Find where the given text appears and provide that cell's center as (X, Y) coordinate. 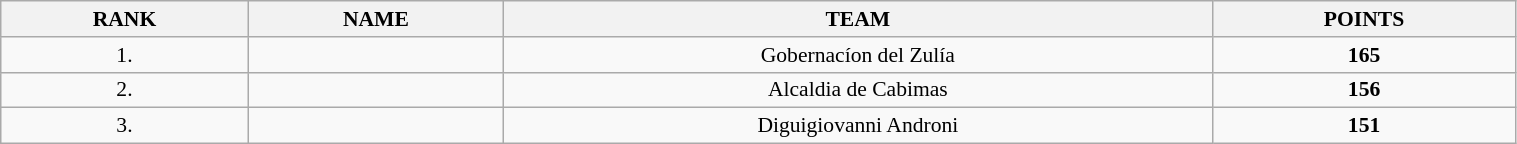
Diguigiovanni Androni (858, 126)
POINTS (1364, 19)
Gobernacíon del Zulía (858, 55)
NAME (376, 19)
1. (124, 55)
156 (1364, 90)
165 (1364, 55)
RANK (124, 19)
Alcaldia de Cabimas (858, 90)
151 (1364, 126)
2. (124, 90)
3. (124, 126)
TEAM (858, 19)
